Locate the cell with the specified text and output its (X, Y) center coordinate. 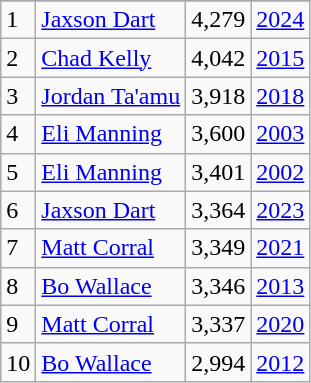
2,994 (218, 362)
2018 (280, 96)
4,042 (218, 58)
2020 (280, 324)
4,279 (218, 20)
3,364 (218, 210)
2003 (280, 134)
10 (18, 362)
1 (18, 20)
3,346 (218, 286)
2024 (280, 20)
4 (18, 134)
8 (18, 286)
3 (18, 96)
Jordan Ta'amu (111, 96)
3,600 (218, 134)
2002 (280, 172)
7 (18, 248)
2 (18, 58)
2013 (280, 286)
9 (18, 324)
6 (18, 210)
Chad Kelly (111, 58)
3,401 (218, 172)
3,337 (218, 324)
2015 (280, 58)
3,918 (218, 96)
2012 (280, 362)
2021 (280, 248)
3,349 (218, 248)
5 (18, 172)
2023 (280, 210)
